Determine the [X, Y] coordinate at the center of the cell enclosing the given text.  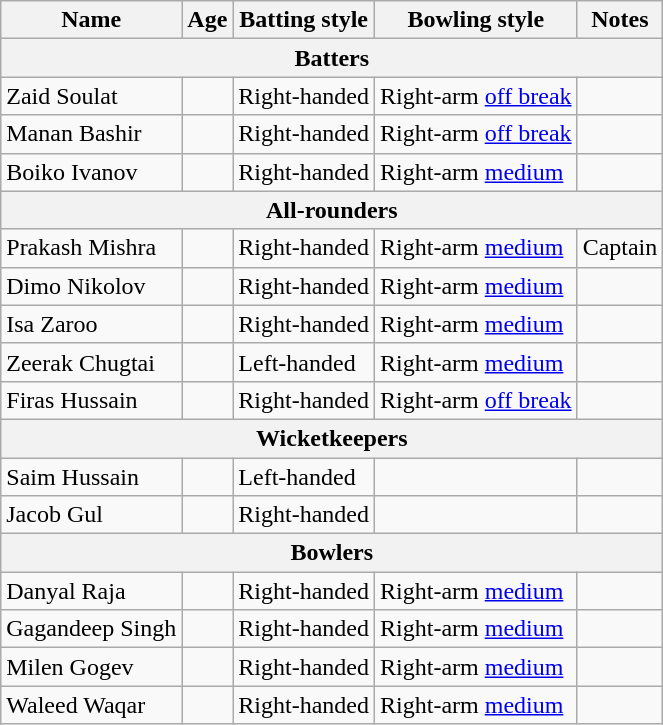
Boiko Ivanov [92, 172]
Saim Hussain [92, 477]
Manan Bashir [92, 134]
Milen Gogev [92, 667]
Age [208, 20]
Batting style [304, 20]
Notes [620, 20]
Firas Hussain [92, 400]
Batters [332, 58]
Danyal Raja [92, 591]
Zeerak Chugtai [92, 362]
Isa Zaroo [92, 324]
Wicketkeepers [332, 438]
Dimo Nikolov [92, 286]
Jacob Gul [92, 515]
Zaid Soulat [92, 96]
Bowling style [476, 20]
Name [92, 20]
Bowlers [332, 553]
Captain [620, 248]
All-rounders [332, 210]
Waleed Waqar [92, 705]
Gagandeep Singh [92, 629]
Prakash Mishra [92, 248]
